Search for the cell housing the specified text and yield its (X, Y) center coordinate. 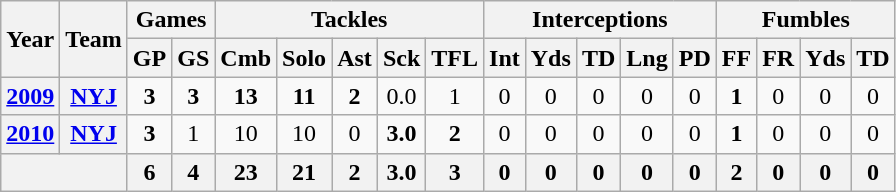
GP (149, 58)
Ast (355, 58)
2010 (30, 134)
2009 (30, 96)
23 (246, 172)
Sck (401, 58)
21 (304, 172)
0.0 (401, 96)
13 (246, 96)
FF (736, 58)
Solo (304, 58)
Games (170, 20)
Fumbles (806, 20)
TFL (455, 58)
Tackles (350, 20)
Team (94, 39)
Interceptions (600, 20)
GS (194, 58)
Cmb (246, 58)
PD (694, 58)
4 (194, 172)
FR (778, 58)
11 (304, 96)
Int (505, 58)
6 (149, 172)
Year (30, 39)
Lng (647, 58)
